Search for the cell housing the specified text and yield its [x, y] center coordinate. 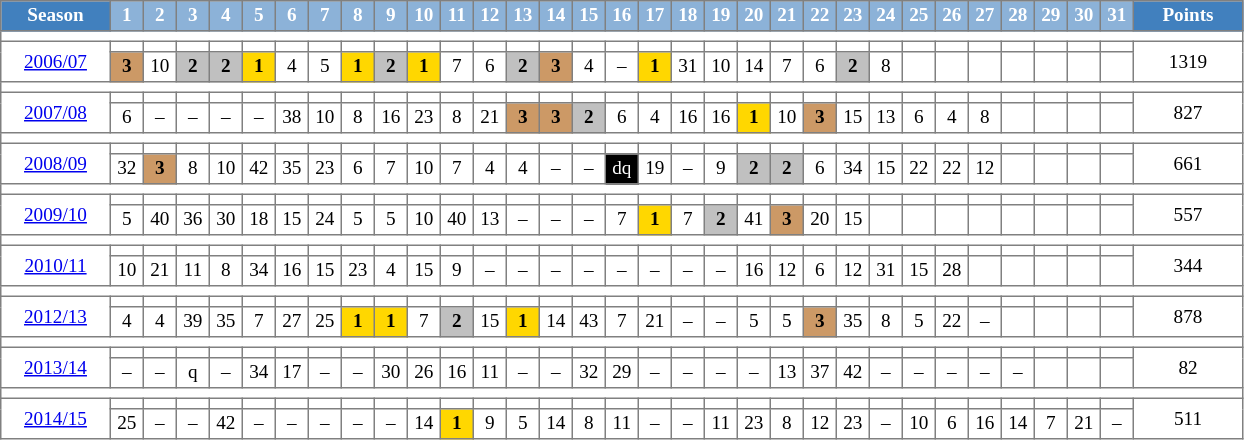
38 [292, 118]
Season [56, 16]
37 [820, 373]
2009/10 [56, 214]
Points [1188, 16]
39 [192, 322]
43 [588, 322]
q [192, 373]
2006/07 [56, 61]
2007/08 [56, 112]
344 [1188, 265]
2013/14 [56, 367]
557 [1188, 214]
2010/11 [56, 265]
41 [754, 220]
1319 [1188, 61]
827 [1188, 112]
82 [1188, 367]
661 [1188, 163]
511 [1188, 418]
2008/09 [56, 163]
2012/13 [56, 316]
dq [622, 169]
36 [192, 220]
878 [1188, 316]
2014/15 [56, 418]
